Capture the cell that displays the provided text and extract its (X, Y) central coordinate. 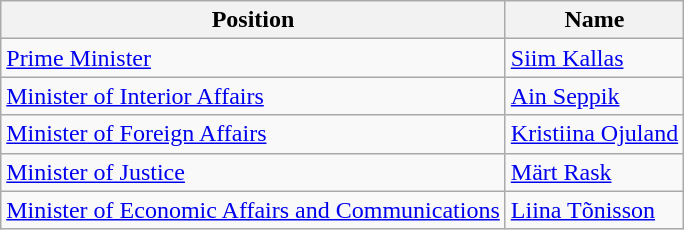
Märt Rask (594, 172)
Liina Tõnisson (594, 210)
Siim Kallas (594, 58)
Kristiina Ojuland (594, 134)
Minister of Foreign Affairs (254, 134)
Minister of Interior Affairs (254, 96)
Position (254, 20)
Name (594, 20)
Prime Minister (254, 58)
Minister of Justice (254, 172)
Ain Seppik (594, 96)
Minister of Economic Affairs and Communications (254, 210)
